Determine the [X, Y] coordinate at the center of the cell enclosing the given text.  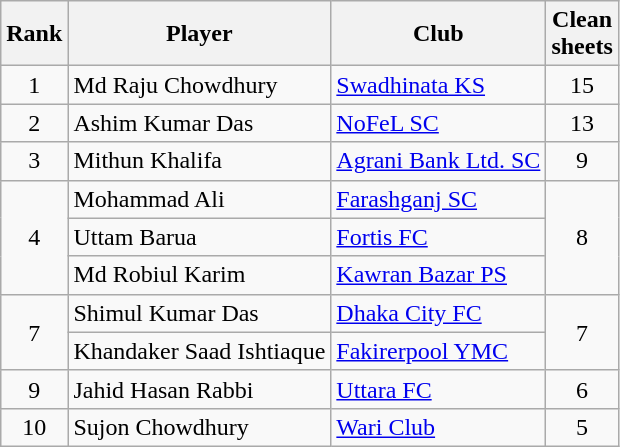
Shimul Kumar Das [200, 313]
Ashim Kumar Das [200, 123]
Cleansheets [582, 34]
Md Robiul Karim [200, 275]
Rank [34, 34]
15 [582, 85]
Kawran Bazar PS [438, 275]
Sujon Chowdhury [200, 427]
Dhaka City FC [438, 313]
Uttara FC [438, 389]
13 [582, 123]
Md Raju Chowdhury [200, 85]
10 [34, 427]
Farashganj SC [438, 199]
Wari Club [438, 427]
Mohammad Ali [200, 199]
Club [438, 34]
Fakirerpool YMC [438, 351]
3 [34, 161]
Fortis FC [438, 237]
Swadhinata KS [438, 85]
Player [200, 34]
4 [34, 237]
Mithun Khalifa [200, 161]
8 [582, 237]
6 [582, 389]
1 [34, 85]
Agrani Bank Ltd. SC [438, 161]
Khandaker Saad Ishtiaque [200, 351]
Uttam Barua [200, 237]
2 [34, 123]
5 [582, 427]
Jahid Hasan Rabbi [200, 389]
NoFeL SC [438, 123]
